For the text-containing cell, return its midpoint in (x, y) coordinate format. 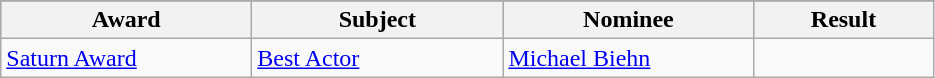
Michael Biehn (628, 58)
Result (844, 20)
Saturn Award (126, 58)
Nominee (628, 20)
Subject (378, 20)
Award (126, 20)
Best Actor (378, 58)
